Output the [x, y] coordinate of the center of the cell containing the given text.  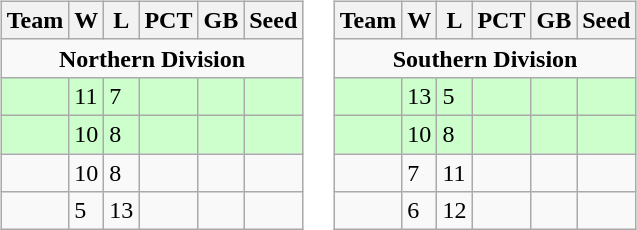
6 [420, 211]
12 [454, 211]
Southern Division [485, 58]
Northern Division [152, 58]
